Extract the (X, Y) coordinate from the center of the cell holding the provided text.  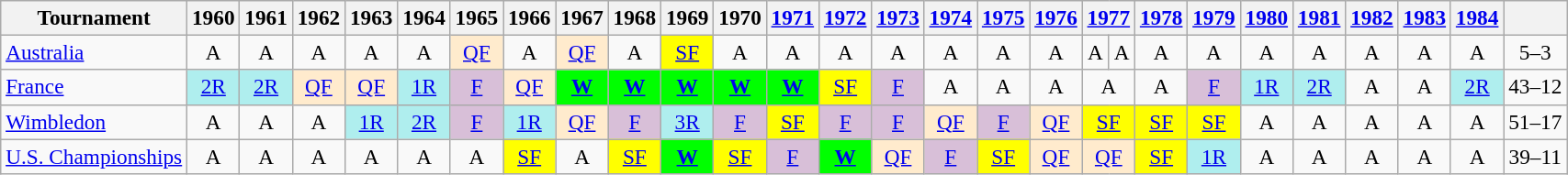
1969 (687, 17)
1962 (318, 17)
1960 (213, 17)
1982 (1372, 17)
1981 (1319, 17)
1975 (1003, 17)
1961 (266, 17)
Australia (94, 52)
1972 (845, 17)
1977 (1108, 17)
1964 (424, 17)
1965 (476, 17)
Wimbledon (94, 122)
1967 (582, 17)
1974 (950, 17)
5–3 (1536, 52)
Tournament (94, 17)
1973 (898, 17)
1983 (1424, 17)
1978 (1161, 17)
39–11 (1536, 156)
1980 (1266, 17)
1970 (740, 17)
1984 (1477, 17)
U.S. Championships (94, 156)
1966 (529, 17)
3R (687, 122)
1968 (634, 17)
1976 (1056, 17)
France (94, 87)
1979 (1214, 17)
1971 (792, 17)
43–12 (1536, 87)
51–17 (1536, 122)
1963 (371, 17)
